Locate the cell with the specified text and output its (X, Y) center coordinate. 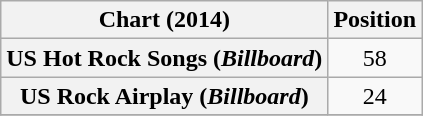
24 (375, 96)
US Rock Airplay (Billboard) (164, 96)
58 (375, 58)
US Hot Rock Songs (Billboard) (164, 58)
Chart (2014) (164, 20)
Position (375, 20)
